Capture the cell that displays the provided text and extract its [x, y] central coordinate. 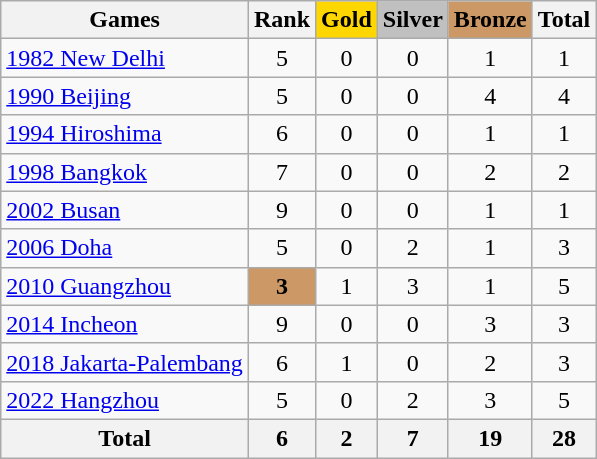
Rank [282, 20]
Games [125, 20]
19 [490, 438]
1982 New Delhi [125, 58]
1998 Bangkok [125, 172]
2006 Doha [125, 248]
2010 Guangzhou [125, 286]
1990 Beijing [125, 96]
28 [564, 438]
2022 Hangzhou [125, 400]
Gold [347, 20]
2014 Incheon [125, 324]
2018 Jakarta-Palembang [125, 362]
Silver [412, 20]
Bronze [490, 20]
2002 Busan [125, 210]
1994 Hiroshima [125, 134]
